Return [x, y] of the center of cell containing provided text 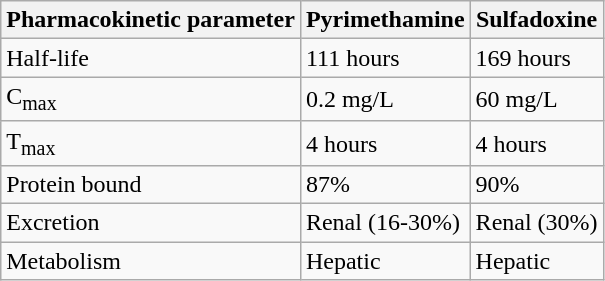
Half-life [151, 58]
Tmax [151, 143]
Pyrimethamine [385, 20]
Excretion [151, 223]
0.2 mg/L [385, 99]
87% [385, 185]
169 hours [536, 58]
Renal (30%) [536, 223]
Pharmacokinetic parameter [151, 20]
Cmax [151, 99]
90% [536, 185]
111 hours [385, 58]
Protein bound [151, 185]
60 mg/L [536, 99]
Metabolism [151, 261]
Renal (16-30%) [385, 223]
Sulfadoxine [536, 20]
